Scan for the cell matching the given text and deliver its (X, Y) coordinate at center. 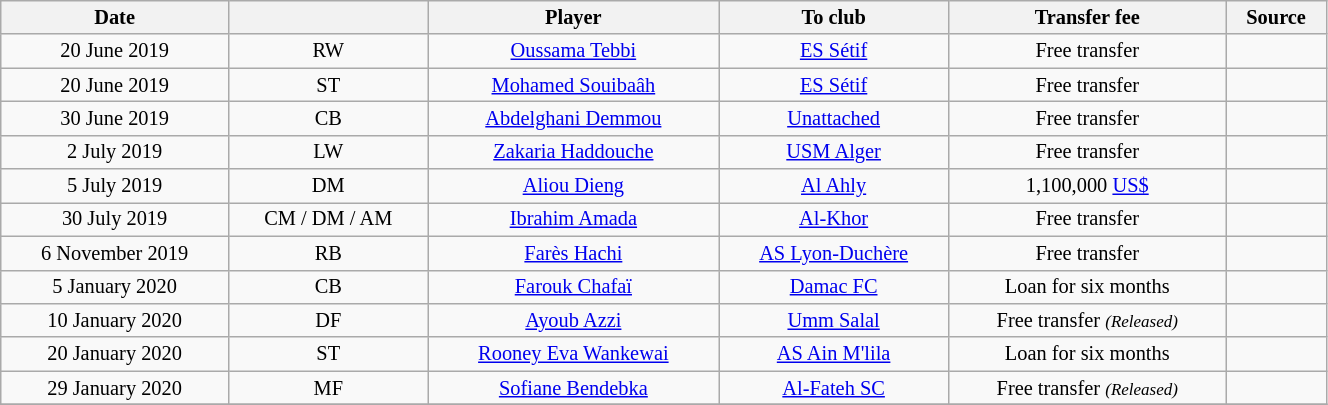
Aliou Dieng (573, 186)
5 January 2020 (115, 287)
MF (328, 388)
Oussama Tebbi (573, 51)
Ayoub Azzi (573, 320)
20 January 2020 (115, 354)
Sofiane Bendebka (573, 388)
RB (328, 253)
CM / DM / AM (328, 219)
30 July 2019 (115, 219)
Farès Hachi (573, 253)
Al-Khor (834, 219)
Farouk Chafaï (573, 287)
Ibrahim Amada (573, 219)
1,100,000 US$ (1088, 186)
Damac FC (834, 287)
Source (1276, 17)
10 January 2020 (115, 320)
DM (328, 186)
Zakaria Haddouche (573, 152)
RW (328, 51)
DF (328, 320)
6 November 2019 (115, 253)
Abdelghani Demmou (573, 118)
AS Ain M'lila (834, 354)
Transfer fee (1088, 17)
Umm Salal (834, 320)
To club (834, 17)
Al Ahly (834, 186)
LW (328, 152)
Rooney Eva Wankewai (573, 354)
Player (573, 17)
30 June 2019 (115, 118)
29 January 2020 (115, 388)
Date (115, 17)
USM Alger (834, 152)
5 July 2019 (115, 186)
Al-Fateh SC (834, 388)
Mohamed Souibaâh (573, 85)
Unattached (834, 118)
2 July 2019 (115, 152)
AS Lyon-Duchère (834, 253)
